Provide the [X, Y] coordinate of the cell's center where the given text is located.  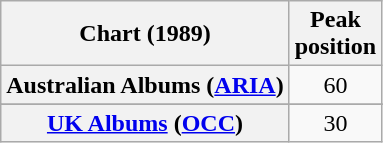
UK Albums (OCC) [145, 123]
Chart (1989) [145, 34]
60 [335, 85]
Peakposition [335, 34]
Australian Albums (ARIA) [145, 85]
30 [335, 123]
